Detect which cell encompasses the target text, then output its (x, y) center coordinate. 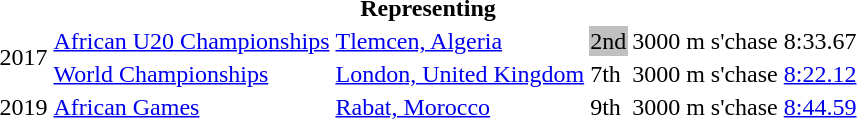
2nd (608, 41)
Tlemcen, Algeria (460, 41)
World Championships (192, 74)
London, United Kingdom (460, 74)
7th (608, 74)
African U20 Championships (192, 41)
